Detect which cell encompasses the target text, then output its [x, y] center coordinate. 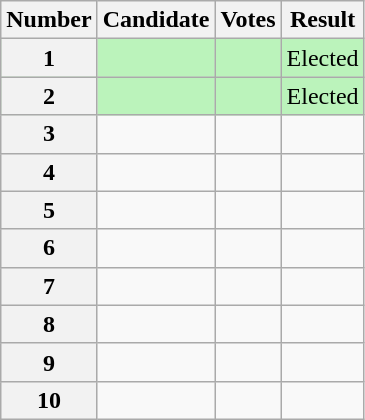
6 [49, 248]
3 [49, 134]
9 [49, 362]
Result [322, 20]
5 [49, 210]
8 [49, 324]
Candidate [156, 20]
Number [49, 20]
Votes [248, 20]
7 [49, 286]
2 [49, 96]
4 [49, 172]
10 [49, 400]
1 [49, 58]
